Scan for the cell matching the given text and deliver its [x, y] coordinate at center. 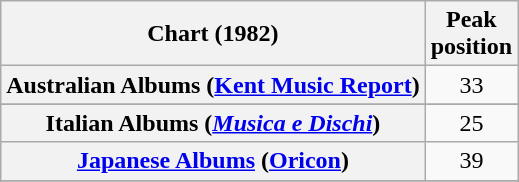
Chart (1982) [213, 34]
Peakposition [471, 34]
33 [471, 85]
Japanese Albums (Oricon) [213, 161]
25 [471, 123]
Australian Albums (Kent Music Report) [213, 85]
Italian Albums (Musica e Dischi) [213, 123]
39 [471, 161]
